For the text-containing cell, return its midpoint in (x, y) coordinate format. 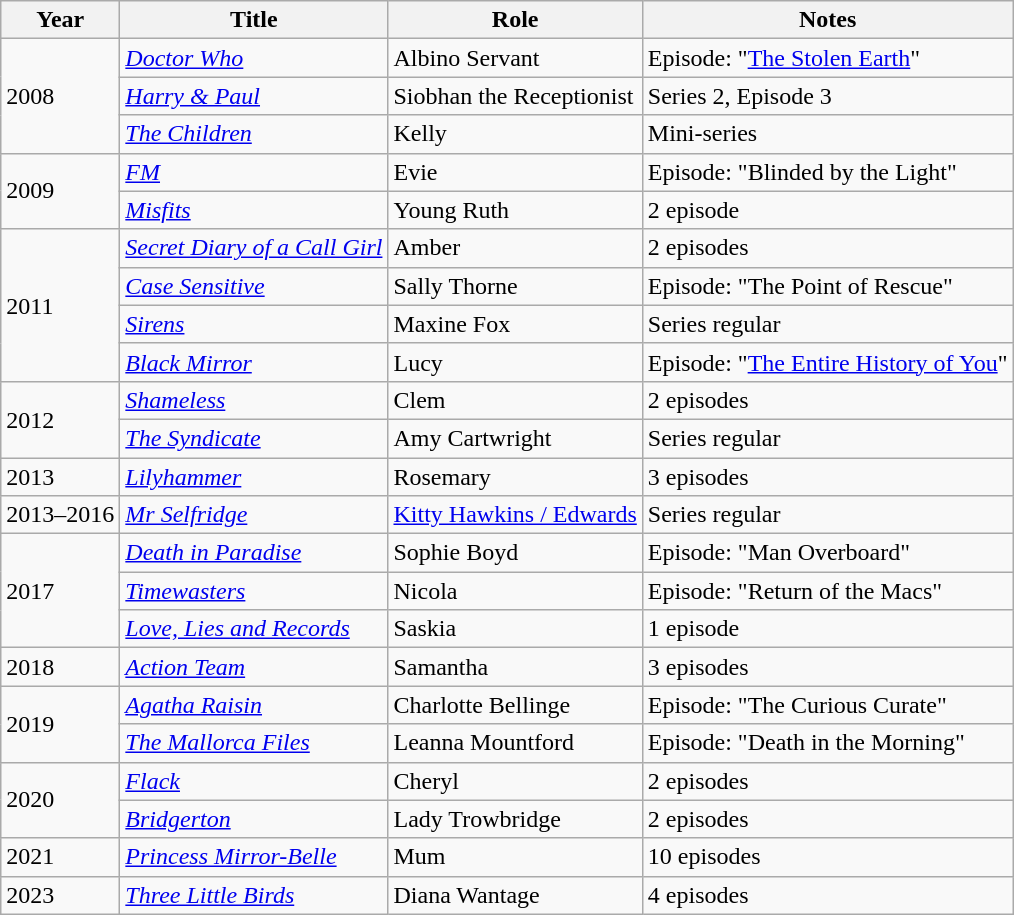
Sally Thorne (515, 286)
Lady Trowbridge (515, 819)
Kelly (515, 134)
Mr Selfridge (254, 515)
Episode: "Death in the Morning" (828, 743)
Timewasters (254, 591)
Secret Diary of a Call Girl (254, 248)
Princess Mirror-Belle (254, 857)
Notes (828, 20)
Lucy (515, 362)
Siobhan the Receptionist (515, 96)
Nicola (515, 591)
Misfits (254, 210)
Rosemary (515, 477)
Episode: "Return of the Macs" (828, 591)
Kitty Hawkins / Edwards (515, 515)
Title (254, 20)
Maxine Fox (515, 324)
Episode: "The Curious Curate" (828, 705)
2013 (60, 477)
2023 (60, 895)
1 episode (828, 629)
Episode: "The Stolen Earth" (828, 58)
Amy Cartwright (515, 438)
2018 (60, 667)
2019 (60, 724)
Young Ruth (515, 210)
Episode: "The Point of Rescue" (828, 286)
FM (254, 172)
2008 (60, 96)
The Syndicate (254, 438)
The Children (254, 134)
Episode: "Man Overboard" (828, 553)
Cheryl (515, 781)
Mum (515, 857)
2021 (60, 857)
Sirens (254, 324)
Case Sensitive (254, 286)
Mini-series (828, 134)
Action Team (254, 667)
Flack (254, 781)
Sophie Boyd (515, 553)
Albino Servant (515, 58)
Samantha (515, 667)
Harry & Paul (254, 96)
Love, Lies and Records (254, 629)
Diana Wantage (515, 895)
Charlotte Bellinge (515, 705)
Shameless (254, 400)
Death in Paradise (254, 553)
Series 2, Episode 3 (828, 96)
Episode: "The Entire History of You" (828, 362)
Three Little Birds (254, 895)
Leanna Mountford (515, 743)
2013–2016 (60, 515)
2 episode (828, 210)
Evie (515, 172)
2020 (60, 800)
Doctor Who (254, 58)
Clem (515, 400)
4 episodes (828, 895)
10 episodes (828, 857)
2011 (60, 305)
Black Mirror (254, 362)
Lilyhammer (254, 477)
2012 (60, 419)
Bridgerton (254, 819)
Episode: "Blinded by the Light" (828, 172)
Year (60, 20)
The Mallorca Files (254, 743)
Saskia (515, 629)
2009 (60, 191)
2017 (60, 591)
Agatha Raisin (254, 705)
Amber (515, 248)
Role (515, 20)
